Return (X, Y) of the center of cell containing provided text 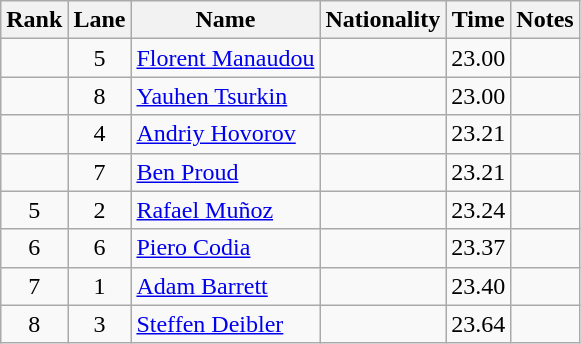
Name (226, 20)
Adam Barrett (226, 286)
Florent Manaudou (226, 58)
Time (478, 20)
Yauhen Tsurkin (226, 96)
Piero Codia (226, 248)
23.37 (478, 248)
Ben Proud (226, 172)
Steffen Deibler (226, 324)
Andriy Hovorov (226, 134)
Notes (545, 20)
Rafael Muñoz (226, 210)
4 (100, 134)
23.24 (478, 210)
1 (100, 286)
23.64 (478, 324)
3 (100, 324)
Nationality (383, 20)
2 (100, 210)
23.40 (478, 286)
Lane (100, 20)
Rank (34, 20)
